Return [x, y] of the center of cell containing provided text 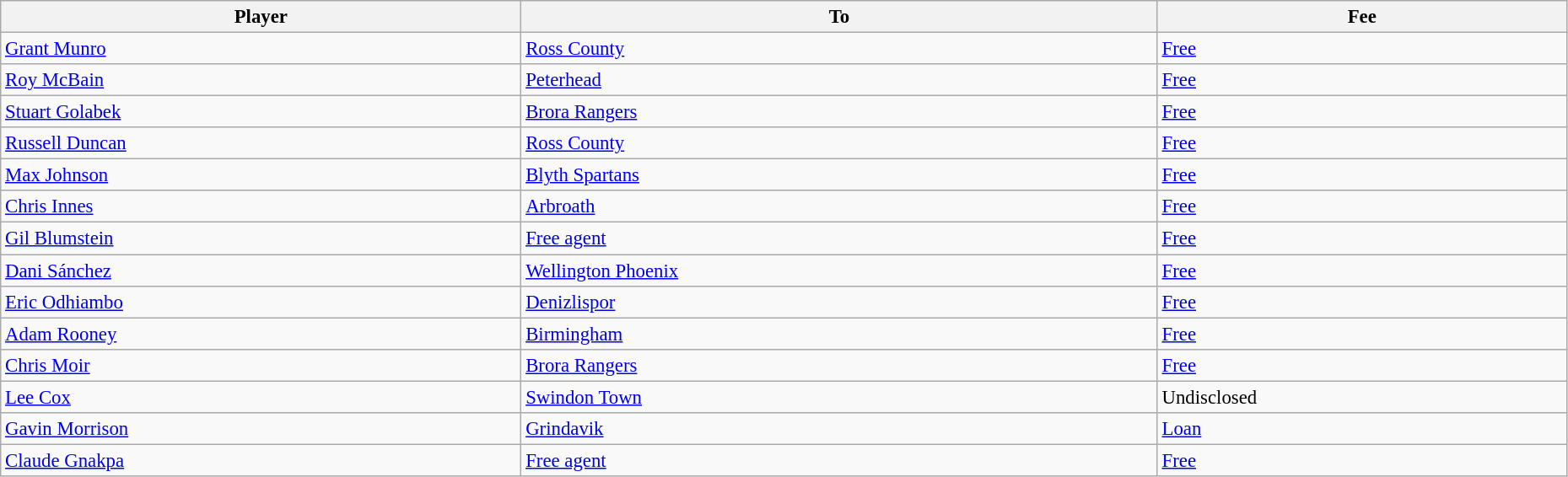
Grindavik [839, 429]
Loan [1361, 429]
Wellington Phoenix [839, 271]
Adam Rooney [261, 334]
Denizlispor [839, 302]
Eric Odhiambo [261, 302]
Grant Munro [261, 49]
Gavin Morrison [261, 429]
Russell Duncan [261, 143]
Chris Innes [261, 206]
Birmingham [839, 334]
Peterhead [839, 80]
To [839, 17]
Fee [1361, 17]
Roy McBain [261, 80]
Max Johnson [261, 175]
Stuart Golabek [261, 112]
Dani Sánchez [261, 271]
Arbroath [839, 206]
Claude Gnakpa [261, 460]
Chris Moir [261, 365]
Lee Cox [261, 397]
Undisclosed [1361, 397]
Gil Blumstein [261, 238]
Swindon Town [839, 397]
Blyth Spartans [839, 175]
Player [261, 17]
